Provide the (x, y) coordinate of the cell's center where the given text is located.  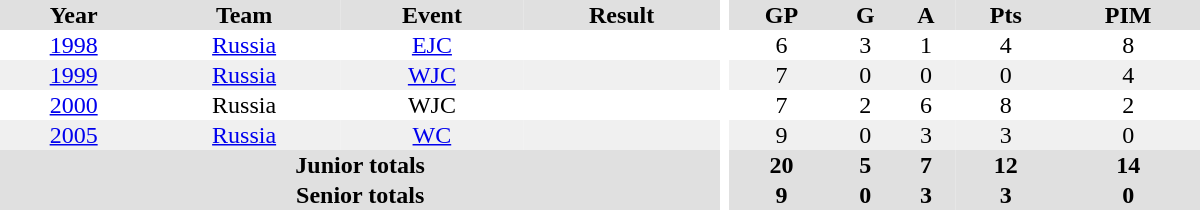
12 (1006, 165)
Senior totals (360, 195)
5 (866, 165)
14 (1128, 165)
1 (926, 45)
1998 (74, 45)
Result (622, 15)
G (866, 15)
Team (244, 15)
EJC (432, 45)
GP (782, 15)
A (926, 15)
20 (782, 165)
Year (74, 15)
Pts (1006, 15)
2000 (74, 105)
WC (432, 135)
2005 (74, 135)
PIM (1128, 15)
Event (432, 15)
1999 (74, 75)
Junior totals (360, 165)
